Search for the cell housing the specified text and yield its (X, Y) center coordinate. 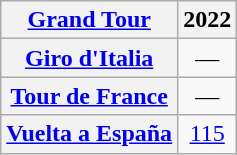
Vuelta a España (90, 134)
Tour de France (90, 96)
Grand Tour (90, 20)
115 (208, 134)
2022 (208, 20)
Giro d'Italia (90, 58)
